Pinpoint the cell where the given text exists, returning its (X, Y) midpoint coordinate. 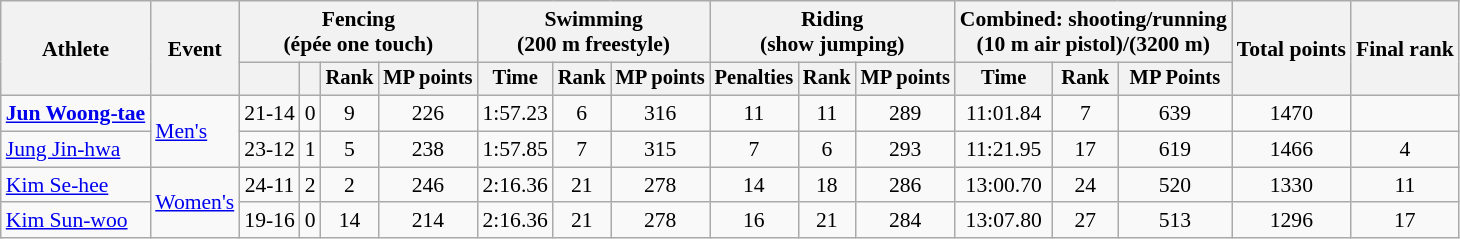
Kim Sun-woo (76, 221)
13:00.70 (1004, 185)
1:57.23 (514, 114)
619 (1175, 150)
1330 (1292, 185)
11:01.84 (1004, 114)
Final rank (1405, 48)
284 (906, 221)
Combined: shooting/running(10 m air pistol)/(3200 m) (1094, 32)
24-11 (269, 185)
289 (906, 114)
9 (350, 114)
24 (1086, 185)
21-14 (269, 114)
315 (660, 150)
Penalties (754, 79)
19-16 (269, 221)
316 (660, 114)
4 (1405, 150)
Kim Se-hee (76, 185)
238 (428, 150)
1466 (1292, 150)
18 (827, 185)
5 (350, 150)
520 (1175, 185)
Total points (1292, 48)
1296 (1292, 221)
286 (906, 185)
Jung Jin-hwa (76, 150)
Men's (194, 132)
27 (1086, 221)
Swimming(200 m freestyle) (593, 32)
214 (428, 221)
13:07.80 (1004, 221)
293 (906, 150)
Riding(show jumping) (832, 32)
Jun Woong-tae (76, 114)
226 (428, 114)
1 (310, 150)
246 (428, 185)
23-12 (269, 150)
Athlete (76, 48)
1:57.85 (514, 150)
Event (194, 48)
1470 (1292, 114)
16 (754, 221)
639 (1175, 114)
MP Points (1175, 79)
11:21.95 (1004, 150)
513 (1175, 221)
Fencing(épée one touch) (358, 32)
Women's (194, 202)
